Capture the cell that displays the provided text and extract its (x, y) central coordinate. 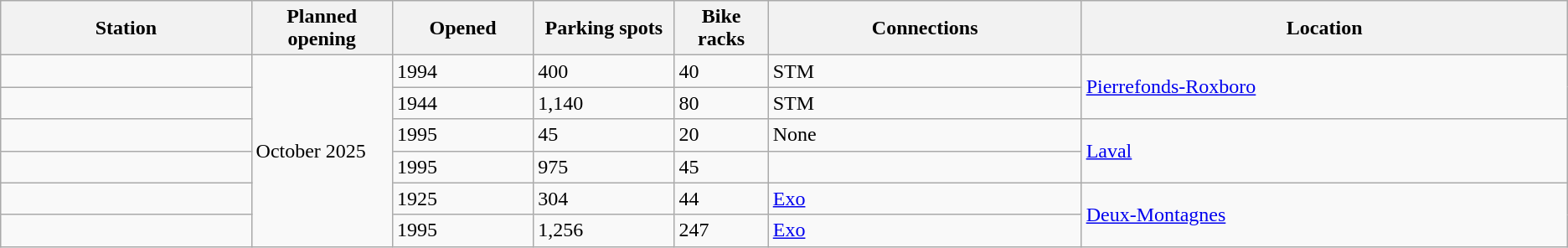
Bike racks (721, 28)
Station (126, 28)
Planned opening (322, 28)
44 (721, 199)
20 (721, 135)
1925 (462, 199)
None (925, 135)
80 (721, 103)
304 (604, 199)
Opened (462, 28)
1,256 (604, 230)
247 (721, 230)
1,140 (604, 103)
Location (1324, 28)
Laval (1324, 151)
Deux-Montagnes (1324, 214)
1944 (462, 103)
Pierrefonds-Roxboro (1324, 87)
40 (721, 71)
975 (604, 167)
October 2025 (322, 151)
1994 (462, 71)
Connections (925, 28)
400 (604, 71)
Parking spots (604, 28)
